Search for the cell housing the specified text and yield its (x, y) center coordinate. 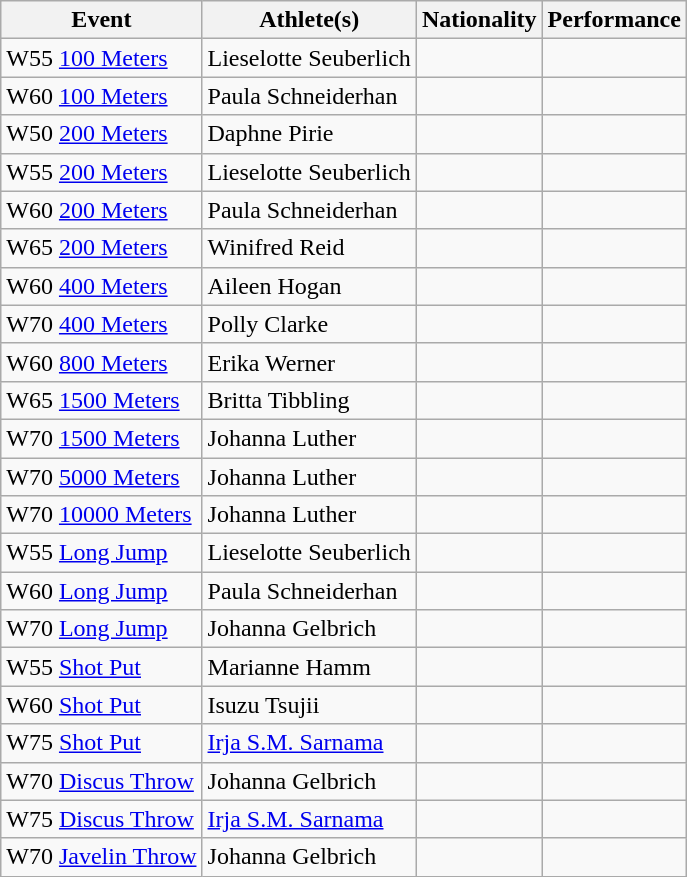
W70 Long Jump (102, 629)
W65 200 Meters (102, 248)
W55 100 Meters (102, 58)
Isuzu Tsujii (309, 705)
W60 800 Meters (102, 362)
W65 1500 Meters (102, 400)
Marianne Hamm (309, 667)
W70 5000 Meters (102, 477)
W60 400 Meters (102, 286)
W55 Long Jump (102, 553)
W55 Shot Put (102, 667)
Daphne Pirie (309, 134)
Aileen Hogan (309, 286)
W70 1500 Meters (102, 438)
W75 Discus Throw (102, 819)
W70 10000 Meters (102, 515)
Performance (614, 20)
Polly Clarke (309, 324)
W70 Javelin Throw (102, 857)
W55 200 Meters (102, 172)
Erika Werner (309, 362)
W50 200 Meters (102, 134)
W60 Long Jump (102, 591)
Athlete(s) (309, 20)
W70 400 Meters (102, 324)
Winifred Reid (309, 248)
Britta Tibbling (309, 400)
Event (102, 20)
W60 200 Meters (102, 210)
Nationality (479, 20)
W60 Shot Put (102, 705)
W70 Discus Throw (102, 781)
W75 Shot Put (102, 743)
W60 100 Meters (102, 96)
